Scan for the cell matching the given text and deliver its (X, Y) coordinate at center. 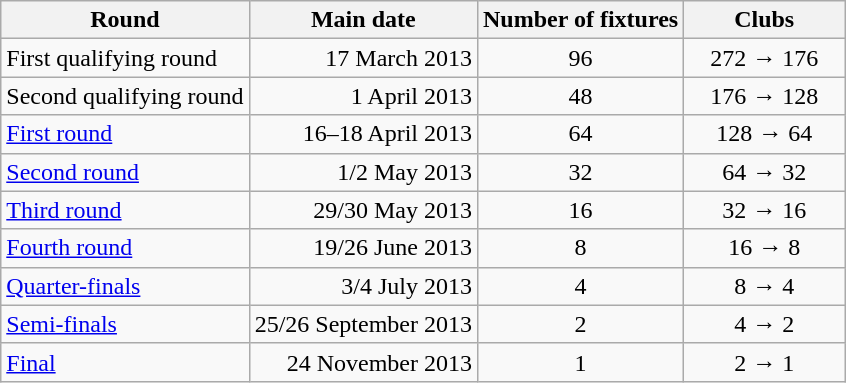
8 → 4 (764, 286)
32 (580, 172)
29/30 May 2013 (363, 210)
128 → 64 (764, 134)
4 → 2 (764, 324)
2 (580, 324)
48 (580, 96)
Quarter-finals (125, 286)
1/2 May 2013 (363, 172)
19/26 June 2013 (363, 248)
272 → 176 (764, 58)
Clubs (764, 20)
64 (580, 134)
Second round (125, 172)
Main date (363, 20)
64 → 32 (764, 172)
25/26 September 2013 (363, 324)
Semi-finals (125, 324)
1 April 2013 (363, 96)
17 March 2013 (363, 58)
Round (125, 20)
Third round (125, 210)
First round (125, 134)
Second qualifying round (125, 96)
8 (580, 248)
4 (580, 286)
2 → 1 (764, 362)
Final (125, 362)
1 (580, 362)
Fourth round (125, 248)
16–18 April 2013 (363, 134)
3/4 July 2013 (363, 286)
16 (580, 210)
16 → 8 (764, 248)
96 (580, 58)
First qualifying round (125, 58)
24 November 2013 (363, 362)
32 → 16 (764, 210)
Number of fixtures (580, 20)
176 → 128 (764, 96)
